Output the (x, y) coordinate of the center of the cell containing the given text.  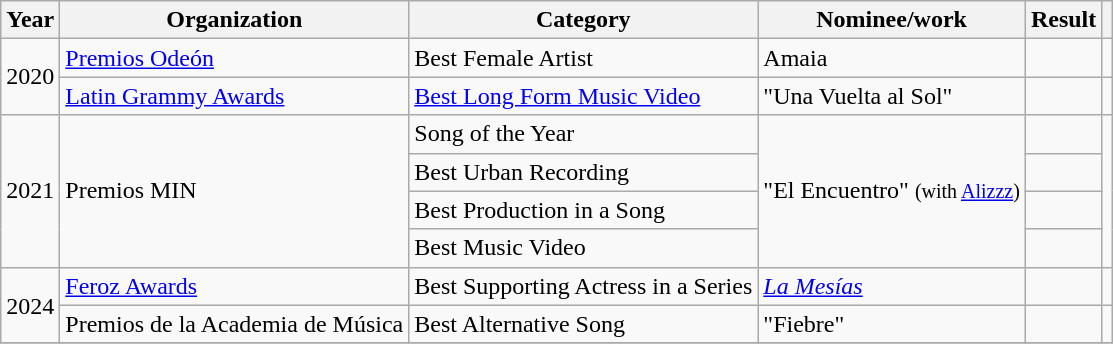
Best Alternative Song (584, 324)
2024 (30, 305)
Best Production in a Song (584, 210)
Best Music Video (584, 248)
Nominee/work (892, 20)
2020 (30, 77)
2021 (30, 191)
Result (1063, 20)
"El Encuentro" (with Alizzz) (892, 191)
La Mesías (892, 286)
Organization (234, 20)
Song of the Year (584, 134)
Latin Grammy Awards (234, 96)
Best Supporting Actress in a Series (584, 286)
Feroz Awards (234, 286)
Best Female Artist (584, 58)
"Una Vuelta al Sol" (892, 96)
Year (30, 20)
Premios de la Academia de Música (234, 324)
Best Urban Recording (584, 172)
Premios Odeón (234, 58)
"Fiebre" (892, 324)
Premios MIN (234, 191)
Best Long Form Music Video (584, 96)
Amaia (892, 58)
Category (584, 20)
